For the text-containing cell, return its midpoint in (X, Y) coordinate format. 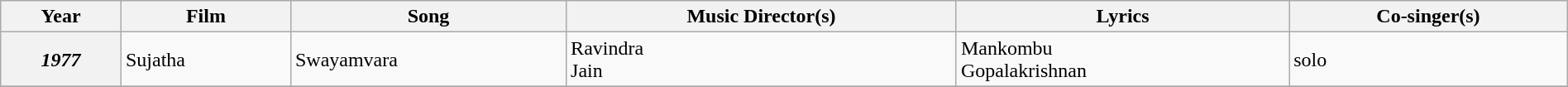
Sujatha (205, 60)
Swayamvara (428, 60)
MankombuGopalakrishnan (1122, 60)
Song (428, 17)
Lyrics (1122, 17)
solo (1429, 60)
Year (61, 17)
Co-singer(s) (1429, 17)
Film (205, 17)
Music Director(s) (762, 17)
1977 (61, 60)
RavindraJain (762, 60)
